Locate the cell with the specified text and output its [X, Y] center coordinate. 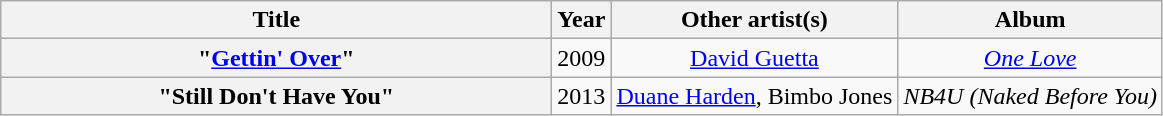
NB4U (Naked Before You) [1030, 96]
David Guetta [754, 58]
Album [1030, 20]
Duane Harden, Bimbo Jones [754, 96]
"Gettin' Over" [276, 58]
Year [582, 20]
2009 [582, 58]
Other artist(s) [754, 20]
"Still Don't Have You" [276, 96]
One Love [1030, 58]
Title [276, 20]
2013 [582, 96]
